Capture the cell that displays the provided text and extract its [x, y] central coordinate. 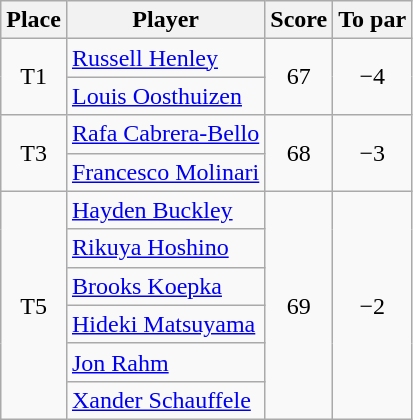
Rikuya Hoshino [165, 248]
68 [299, 153]
To par [372, 20]
T5 [34, 305]
Place [34, 20]
Russell Henley [165, 58]
Score [299, 20]
Louis Oosthuizen [165, 96]
Hayden Buckley [165, 210]
Xander Schauffele [165, 400]
Rafa Cabrera-Bello [165, 134]
−2 [372, 305]
Francesco Molinari [165, 172]
67 [299, 77]
−4 [372, 77]
T3 [34, 153]
−3 [372, 153]
Jon Rahm [165, 362]
Player [165, 20]
Brooks Koepka [165, 286]
69 [299, 305]
Hideki Matsuyama [165, 324]
T1 [34, 77]
